Scan for the cell matching the given text and deliver its (X, Y) coordinate at center. 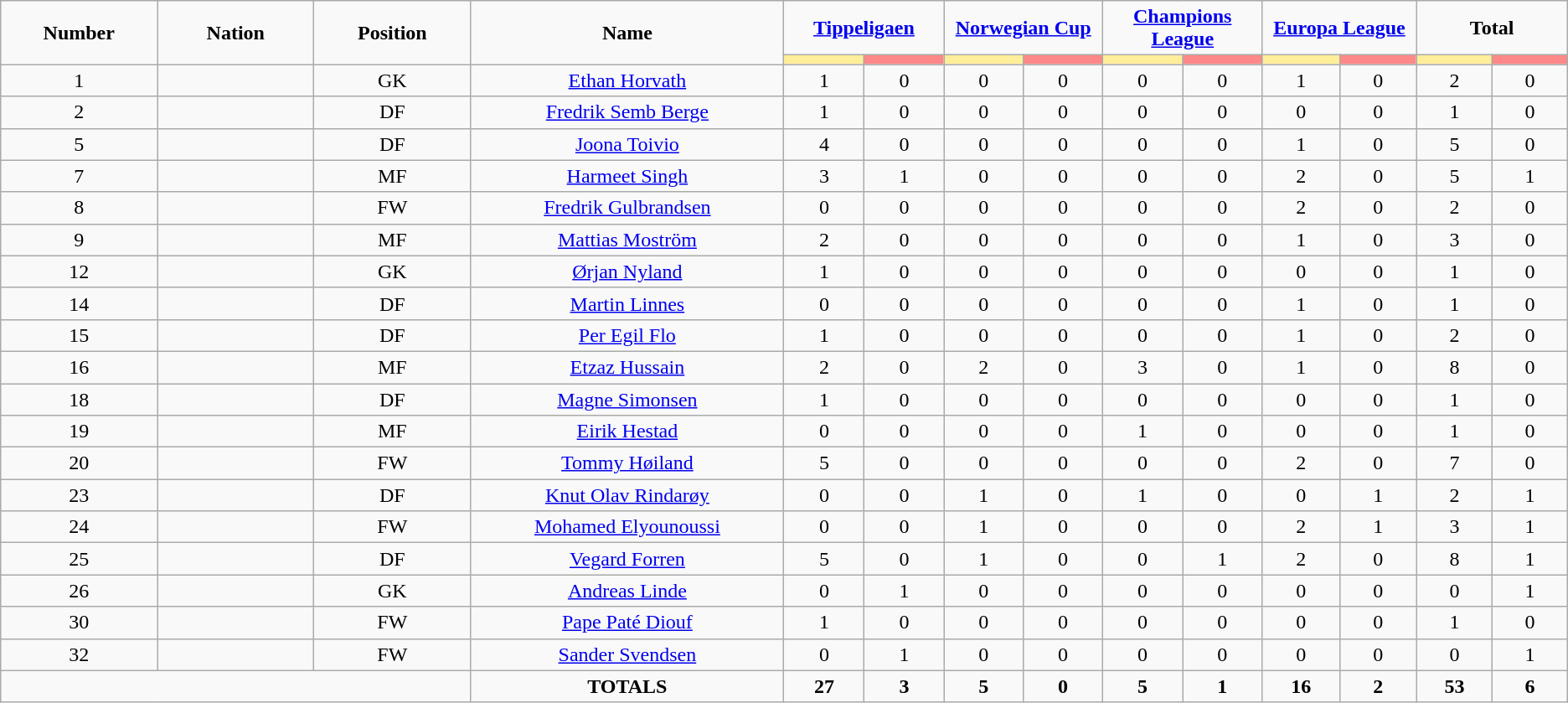
Fredrik Gulbrandsen (627, 208)
TOTALS (627, 686)
12 (79, 271)
Tommy Høiland (627, 463)
Vegard Forren (627, 559)
Total (1492, 28)
Mohamed Elyounoussi (627, 527)
Joona Toivio (627, 144)
32 (79, 654)
Pape Paté Diouf (627, 623)
25 (79, 559)
24 (79, 527)
4 (824, 144)
Andreas Linde (627, 591)
14 (79, 303)
Harmeet Singh (627, 176)
Name (627, 33)
Position (392, 33)
26 (79, 591)
15 (79, 335)
Number (79, 33)
Sander Svendsen (627, 654)
6 (1529, 686)
23 (79, 495)
9 (79, 240)
Martin Linnes (627, 303)
Ørjan Nyland (627, 271)
Fredrik Semb Berge (627, 112)
Mattias Moström (627, 240)
53 (1454, 686)
Ethan Horvath (627, 80)
27 (824, 686)
Champions League (1182, 28)
Norwegian Cup (1024, 28)
20 (79, 463)
Etzaz Hussain (627, 367)
30 (79, 623)
Knut Olav Rindarøy (627, 495)
Per Egil Flo (627, 335)
Nation (236, 33)
Europa League (1339, 28)
19 (79, 432)
Tippeligaen (864, 28)
18 (79, 400)
Eirik Hestad (627, 432)
Magne Simonsen (627, 400)
